Scan for the cell matching the given text and deliver its (x, y) coordinate at center. 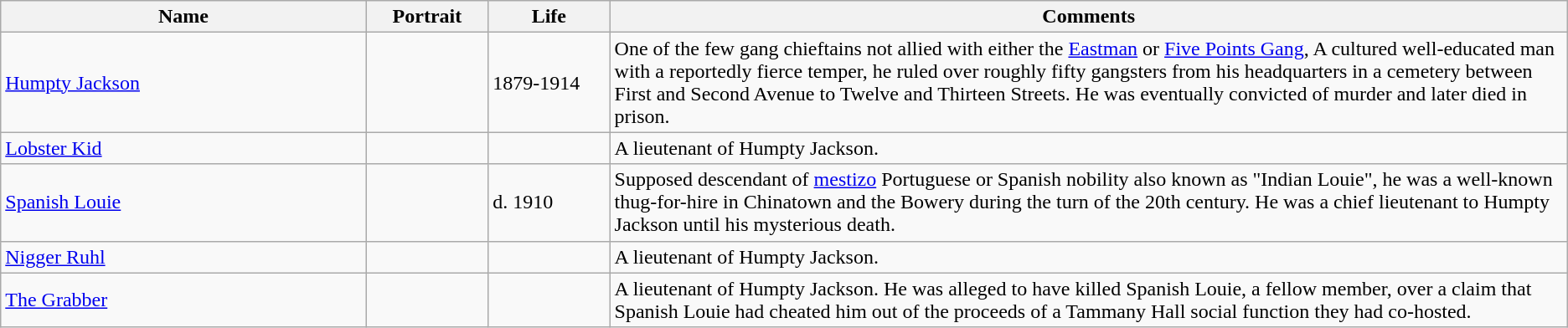
Humpty Jackson (183, 82)
Life (549, 17)
Name (183, 17)
Spanish Louie (183, 202)
1879-1914 (549, 82)
The Grabber (183, 300)
Lobster Kid (183, 148)
d. 1910 (549, 202)
Portrait (427, 17)
Nigger Ruhl (183, 257)
Comments (1089, 17)
